Identify which cell holds the provided text, then report its (X, Y) central coordinate. 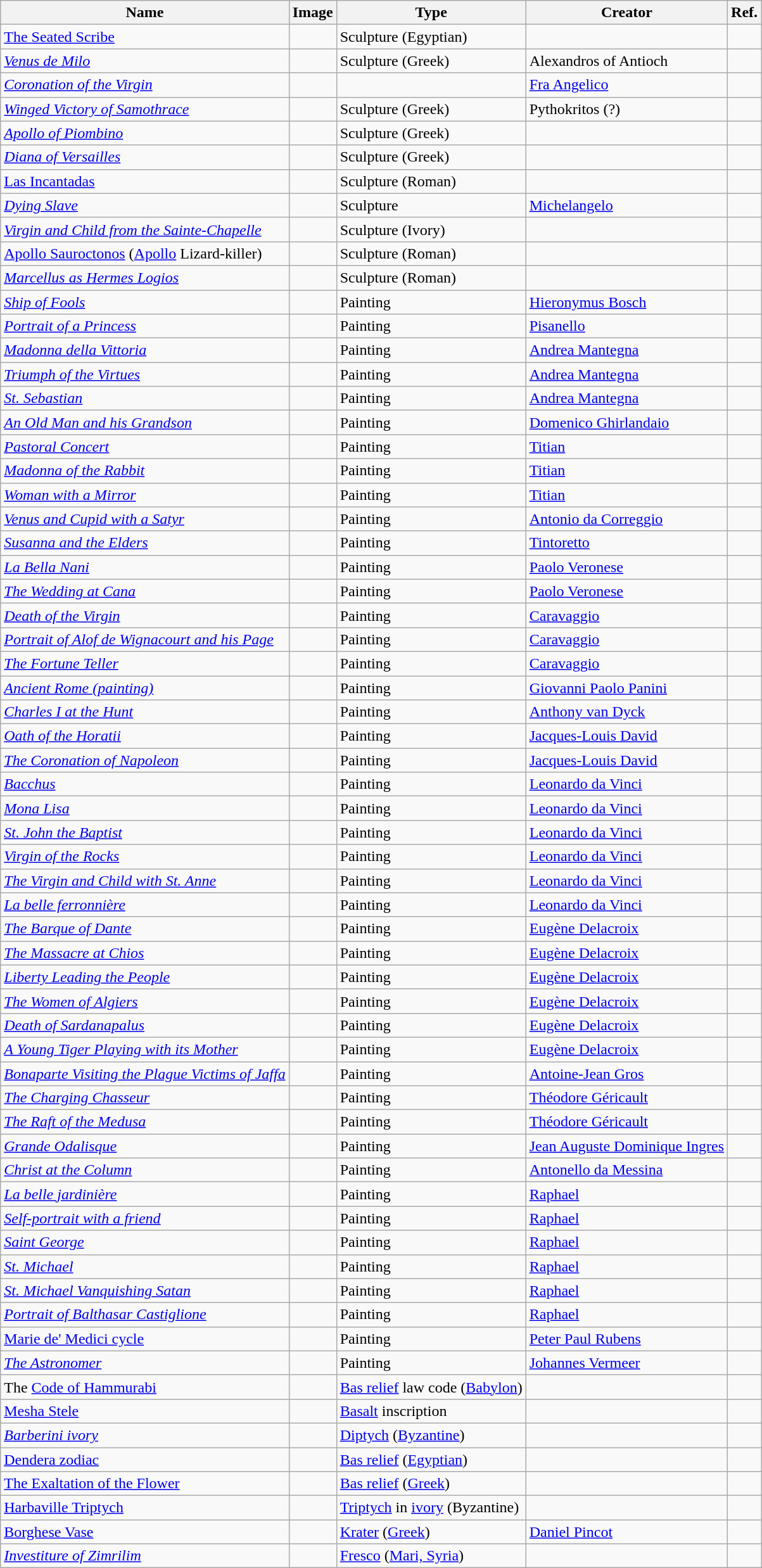
The Massacre at Chios (144, 953)
Marie de' Medici cycle (144, 1339)
The Exaltation of the Flower (144, 1484)
Barberini ivory (144, 1435)
St. Michael Vanquishing Satan (144, 1291)
Venus and Cupid with a Satyr (144, 519)
Sculpture (431, 205)
Giovanni Paolo Panini (626, 687)
Death of the Virgin (144, 615)
Diana of Versailles (144, 157)
Liberty Leading the People (144, 977)
Charles I at the Hunt (144, 712)
La Bella Nani (144, 567)
Mona Lisa (144, 808)
Ship of Fools (144, 302)
Ancient Rome (painting) (144, 687)
Investiture of Zimrilim (144, 1556)
Borghese Vase (144, 1532)
Bacchus (144, 784)
Sculpture (Egyptian) (431, 37)
Jean Auguste Dominique Ingres (626, 1146)
An Old Man and his Grandson (144, 423)
Self-portrait with a friend (144, 1218)
Triumph of the Virtues (144, 374)
Madonna della Vittoria (144, 350)
Virgin of the Rocks (144, 857)
Bas relief law code (Babylon) (431, 1387)
Triptych in ivory (Byzantine) (431, 1508)
Oath of the Horatii (144, 736)
Death of Sardanapalus (144, 1025)
Diptych (Byzantine) (431, 1435)
Winged Victory of Samothrace (144, 109)
Apollo of Piombino (144, 133)
Pisanello (626, 326)
The Wedding at Cana (144, 591)
The Seated Scribe (144, 37)
Name (144, 13)
Madonna of the Rabbit (144, 471)
Dying Slave (144, 205)
St. John the Baptist (144, 832)
Anthony van Dyck (626, 712)
La belle jardinière (144, 1194)
Harbaville Triptych (144, 1508)
The Women of Algiers (144, 1001)
Type (431, 13)
Creator (626, 13)
Bonaparte Visiting the Plague Victims of Jaffa (144, 1074)
The Fortune Teller (144, 663)
The Code of Hammurabi (144, 1387)
Pastoral Concert (144, 447)
Fresco (Mari, Syria) (431, 1556)
Daniel Pincot (626, 1532)
Coronation of the Virgin (144, 85)
Apollo Sauroctonos (Apollo Lizard-killer) (144, 253)
Tintoretto (626, 543)
Portrait of a Princess (144, 326)
Pythokritos (?) (626, 109)
Basalt inscription (431, 1411)
La belle ferronnière (144, 905)
Hieronymus Bosch (626, 302)
Christ at the Column (144, 1170)
Portrait of Balthasar Castiglione (144, 1315)
Bas relief (Egyptian) (431, 1459)
The Raft of the Medusa (144, 1122)
Domenico Ghirlandaio (626, 423)
Antonio da Correggio (626, 519)
Johannes Vermeer (626, 1363)
Antonello da Messina (626, 1170)
Ref. (745, 13)
Virgin and Child from the Sainte-Chapelle (144, 229)
Las Incantadas (144, 181)
Michelangelo (626, 205)
Sculpture (Ivory) (431, 229)
Krater (Greek) (431, 1532)
Susanna and the Elders (144, 543)
The Charging Chasseur (144, 1098)
Alexandros of Antioch (626, 61)
Mesha Stele (144, 1411)
Grande Odalisque (144, 1146)
Venus de Milo (144, 61)
Bas relief (Greek) (431, 1484)
Woman with a Mirror (144, 495)
Saint George (144, 1242)
Dendera zodiac (144, 1459)
A Young Tiger Playing with its Mother (144, 1049)
Portrait of Alof de Wignacourt and his Page (144, 639)
Fra Angelico (626, 85)
Image (313, 13)
The Barque of Dante (144, 929)
Peter Paul Rubens (626, 1339)
Antoine-Jean Gros (626, 1074)
St. Sebastian (144, 398)
The Virgin and Child with St. Anne (144, 881)
The Astronomer (144, 1363)
Marcellus as Hermes Logios (144, 277)
St. Michael (144, 1266)
The Coronation of Napoleon (144, 760)
